Locate the cell with the specified text and output its [x, y] center coordinate. 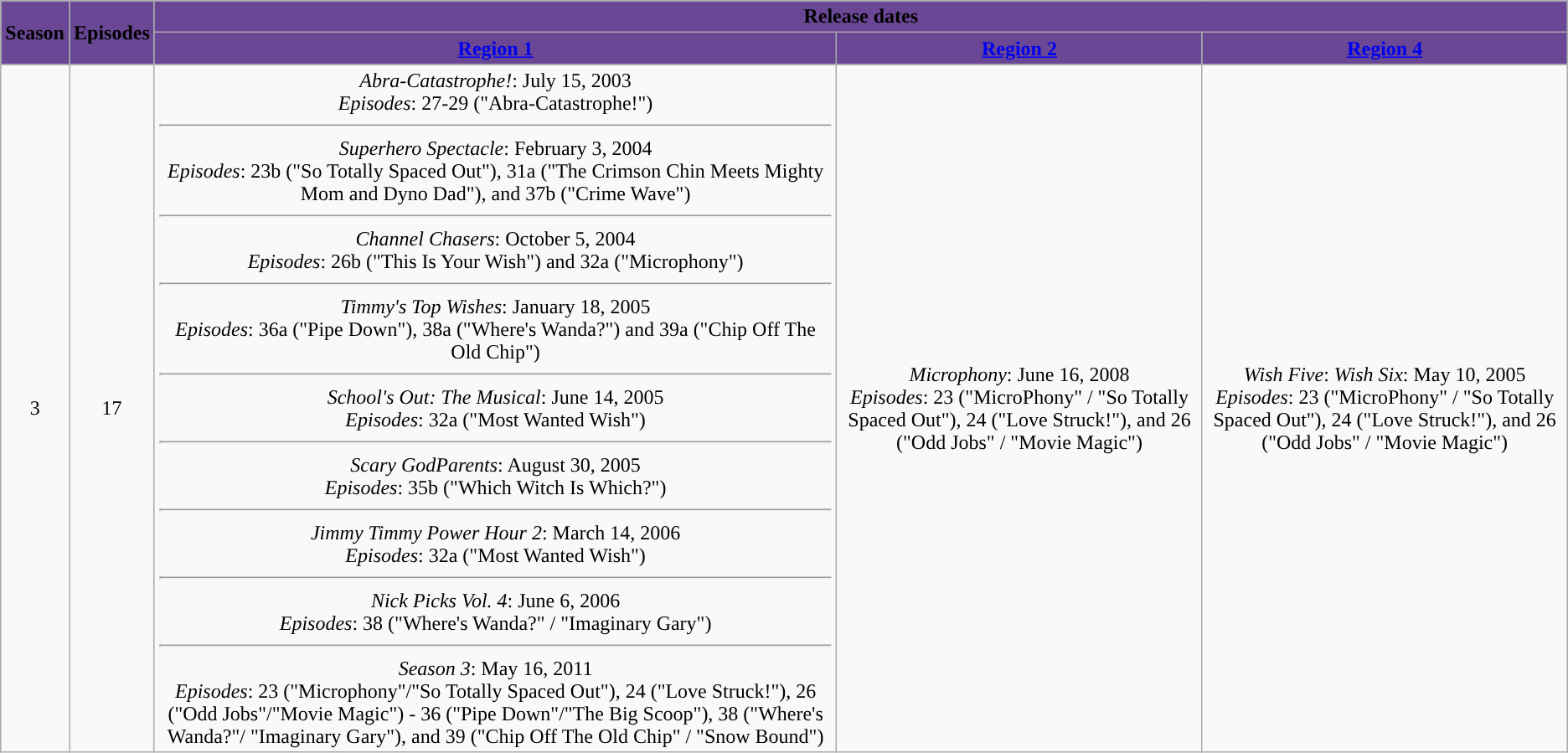
Episodes [111, 33]
Region 4 [1385, 49]
Season [35, 33]
Microphony: June 16, 2008Episodes: 23 ("MicroPhony" / "So Totally Spaced Out"), 24 ("Love Struck!"), and 26 ("Odd Jobs" / "Movie Magic") [1019, 409]
17 [111, 409]
Release dates [861, 17]
Region 2 [1019, 49]
Wish Five: Wish Six: May 10, 2005Episodes: 23 ("MicroPhony" / "So Totally Spaced Out"), 24 ("Love Struck!"), and 26 ("Odd Jobs" / "Movie Magic") [1385, 409]
Region 1 [496, 49]
3 [35, 409]
